Provide the (x, y) coordinate of the cell's center where the given text is located.  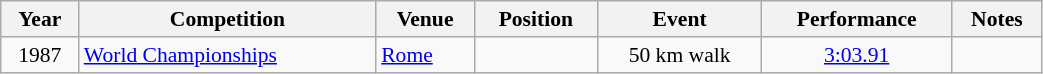
1987 (40, 55)
3:03.91 (857, 55)
Position (536, 19)
Rome (425, 55)
Venue (425, 19)
Event (680, 19)
50 km walk (680, 55)
Notes (997, 19)
Competition (228, 19)
World Championships (228, 55)
Year (40, 19)
Performance (857, 19)
